Search for the cell housing the specified text and yield its [X, Y] center coordinate. 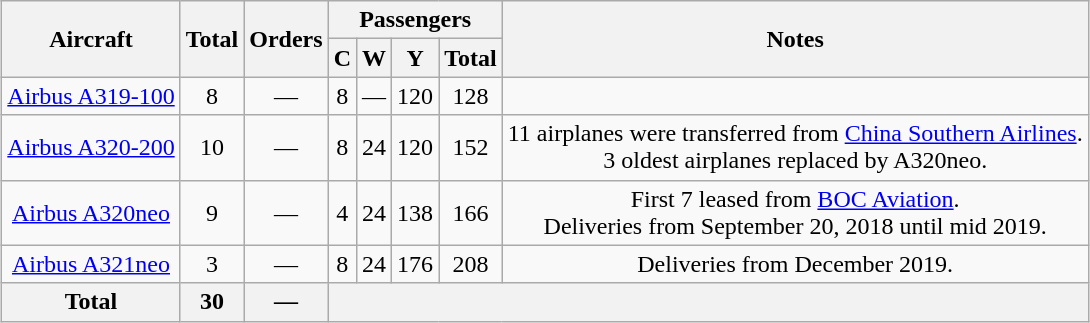
Passengers [415, 20]
176 [416, 264]
C [342, 58]
4 [342, 212]
Airbus A321neo [91, 264]
Airbus A320neo [91, 212]
Y [416, 58]
152 [471, 148]
3 [212, 264]
First 7 leased from BOC Aviation.Deliveries from September 20, 2018 until mid 2019. [795, 212]
Aircraft [91, 39]
Orders [286, 39]
9 [212, 212]
Notes [795, 39]
208 [471, 264]
11 airplanes were transferred from China Southern Airlines.3 oldest airplanes replaced by A320neo. [795, 148]
128 [471, 96]
166 [471, 212]
138 [416, 212]
10 [212, 148]
Airbus A320-200 [91, 148]
Airbus A319-100 [91, 96]
30 [212, 302]
Deliveries from December 2019. [795, 264]
W [374, 58]
